Search for the cell housing the specified text and yield its [x, y] center coordinate. 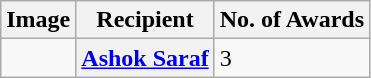
No. of Awards [292, 20]
Ashok Saraf [145, 58]
3 [292, 58]
Image [38, 20]
Recipient [145, 20]
